For the text-containing cell, return its midpoint in (X, Y) coordinate format. 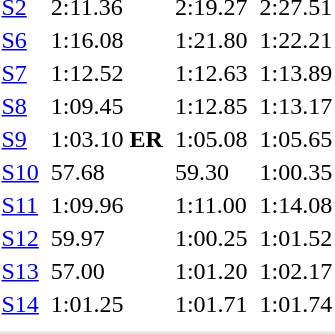
1:05.08 (211, 139)
1:00.35 (296, 172)
1:01.20 (211, 271)
1:01.71 (211, 304)
1:16.08 (106, 40)
S6 (20, 40)
1:13.89 (296, 73)
S8 (20, 106)
1:09.45 (106, 106)
1:12.63 (211, 73)
1:14.08 (296, 205)
1:13.17 (296, 106)
S7 (20, 73)
59.97 (106, 238)
1:01.52 (296, 238)
S13 (20, 271)
59.30 (211, 172)
S14 (20, 304)
S10 (20, 172)
S9 (20, 139)
1:22.21 (296, 40)
1:01.25 (106, 304)
1:02.17 (296, 271)
1:05.65 (296, 139)
S11 (20, 205)
1:01.74 (296, 304)
1:12.52 (106, 73)
1:12.85 (211, 106)
1:03.10 ER (106, 139)
1:21.80 (211, 40)
57.68 (106, 172)
S12 (20, 238)
1:11.00 (211, 205)
1:00.25 (211, 238)
57.00 (106, 271)
1:09.96 (106, 205)
